Locate the cell with the specified text and output its (X, Y) center coordinate. 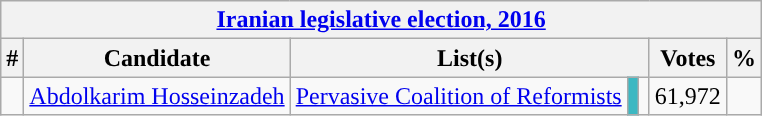
61,972 (688, 96)
Abdolkarim Hosseinzadeh (157, 96)
List(s) (470, 58)
Candidate (157, 58)
% (744, 58)
Pervasive Coalition of Reformists (458, 96)
Votes (688, 58)
# (12, 58)
Iranian legislative election, 2016 (382, 20)
